Detect which cell encompasses the target text, then output its [X, Y] center coordinate. 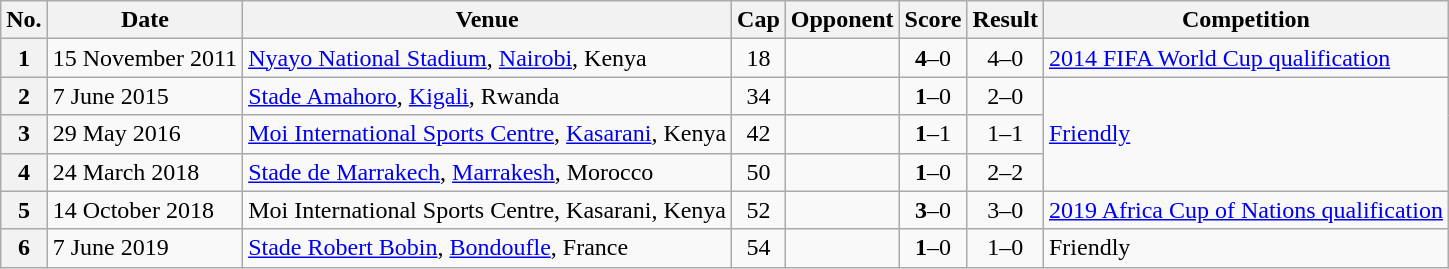
2014 FIFA World Cup qualification [1246, 58]
29 May 2016 [144, 134]
4 [24, 172]
42 [759, 134]
18 [759, 58]
5 [24, 210]
Stade Amahoro, Kigali, Rwanda [488, 96]
2019 Africa Cup of Nations qualification [1246, 210]
6 [24, 248]
Result [1005, 20]
Opponent [842, 20]
7 June 2015 [144, 96]
15 November 2011 [144, 58]
7 June 2019 [144, 248]
Nyayo National Stadium, Nairobi, Kenya [488, 58]
14 October 2018 [144, 210]
No. [24, 20]
2–2 [1005, 172]
50 [759, 172]
Cap [759, 20]
Date [144, 20]
Competition [1246, 20]
Score [933, 20]
Venue [488, 20]
54 [759, 248]
2 [24, 96]
34 [759, 96]
Stade Robert Bobin, Bondoufle, France [488, 248]
Stade de Marrakech, Marrakesh, Morocco [488, 172]
24 March 2018 [144, 172]
52 [759, 210]
3 [24, 134]
1 [24, 58]
2–0 [1005, 96]
